Determine the [x, y] coordinate at the center of the cell enclosing the given text.  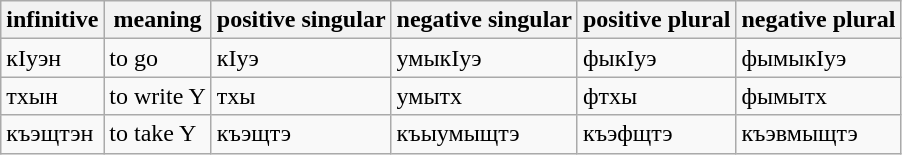
positive plural [656, 20]
кIуэн [52, 58]
to go [158, 58]
кIуэ [301, 58]
фтхы [656, 96]
infinitive [52, 20]
умытх [484, 96]
умыкIуэ [484, 58]
тхын [52, 96]
тхы [301, 96]
фымыкIуэ [818, 58]
къэщтэн [52, 134]
positive singular [301, 20]
to take Y [158, 134]
къэфщтэ [656, 134]
negative plural [818, 20]
къэщтэ [301, 134]
to write Y [158, 96]
negative singular [484, 20]
къэвмыщтэ [818, 134]
къыумыщтэ [484, 134]
meaning [158, 20]
фыкIуэ [656, 58]
фымытх [818, 96]
